Search for the cell housing the specified text and yield its (X, Y) center coordinate. 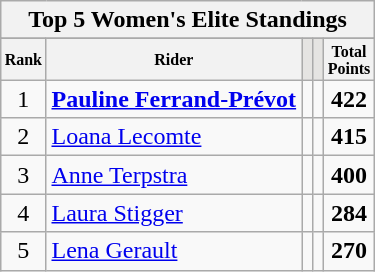
Laura Stigger (174, 213)
Loana Lecomte (174, 137)
1 (24, 99)
4 (24, 213)
270 (350, 251)
284 (350, 213)
2 (24, 137)
400 (350, 175)
5 (24, 251)
TotalPoints (350, 60)
422 (350, 99)
Rider (174, 60)
Pauline Ferrand-Prévot (174, 99)
415 (350, 137)
3 (24, 175)
Anne Terpstra (174, 175)
Lena Gerault (174, 251)
Rank (24, 60)
Top 5 Women's Elite Standings (188, 20)
